Detect which cell encompasses the target text, then output its [X, Y] center coordinate. 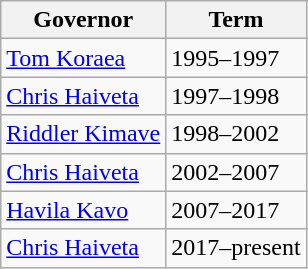
Governor [84, 20]
Tom Koraea [84, 58]
1998–2002 [236, 134]
1995–1997 [236, 58]
2017–present [236, 248]
1997–1998 [236, 96]
2002–2007 [236, 172]
Havila Kavo [84, 210]
2007–2017 [236, 210]
Term [236, 20]
Riddler Kimave [84, 134]
